Determine the [x, y] coordinate at the center of the cell enclosing the given text.  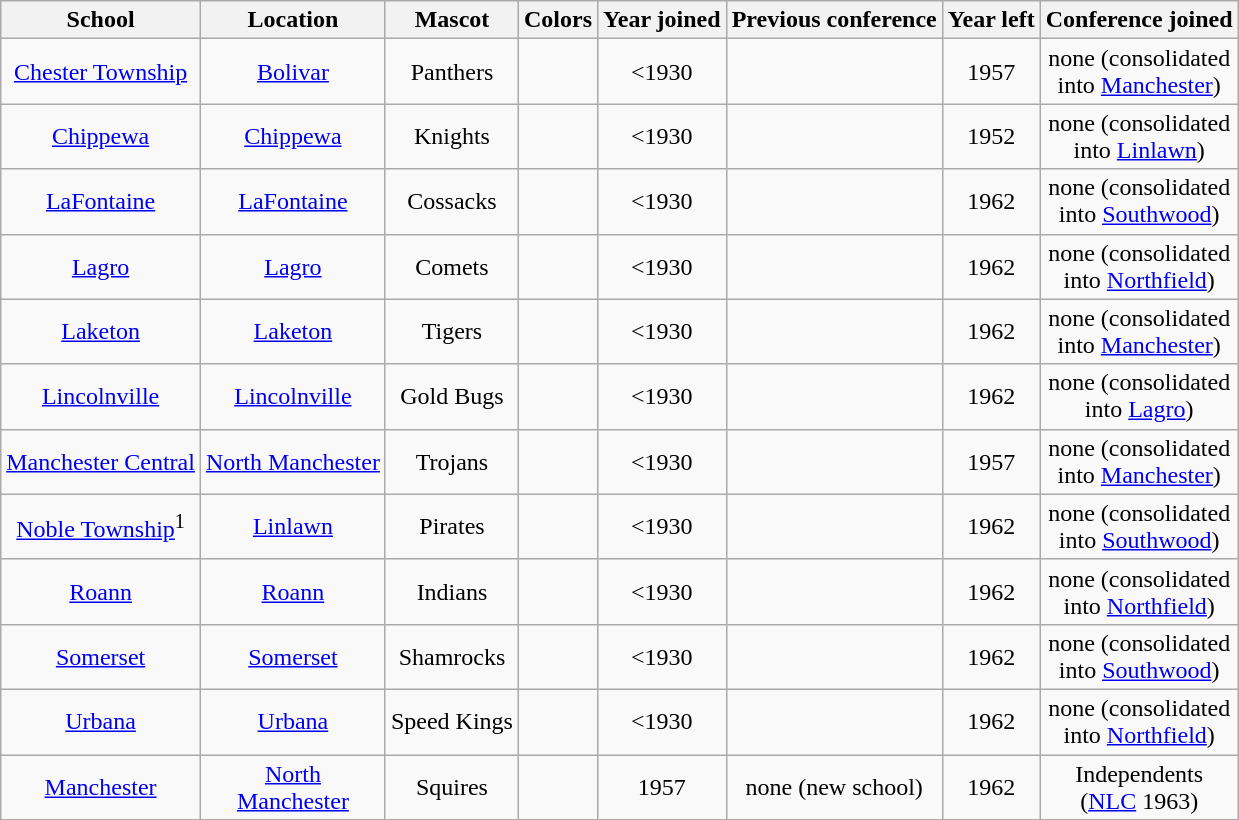
Colors [558, 20]
Trojans [452, 462]
School [101, 20]
Panthers [452, 72]
Squires [452, 786]
Knights [452, 136]
Previous conference [834, 20]
Speed Kings [452, 722]
Gold Bugs [452, 396]
none (consolidatedinto Lagro) [1139, 396]
Mascot [452, 20]
Year left [991, 20]
Manchester Central [101, 462]
Indians [452, 592]
Pirates [452, 526]
Tigers [452, 332]
Year joined [662, 20]
1952 [991, 136]
none (consolidatedinto Linlawn) [1139, 136]
Comets [452, 266]
Noble Township1 [101, 526]
Location [292, 20]
Shamrocks [452, 656]
Linlawn [292, 526]
Chester Township [101, 72]
none (new school) [834, 786]
Bolivar [292, 72]
Cossacks [452, 202]
Independents(NLC 1963) [1139, 786]
Manchester [101, 786]
Conference joined [1139, 20]
